Provide the [X, Y] coordinate of the cell's center where the given text is located.  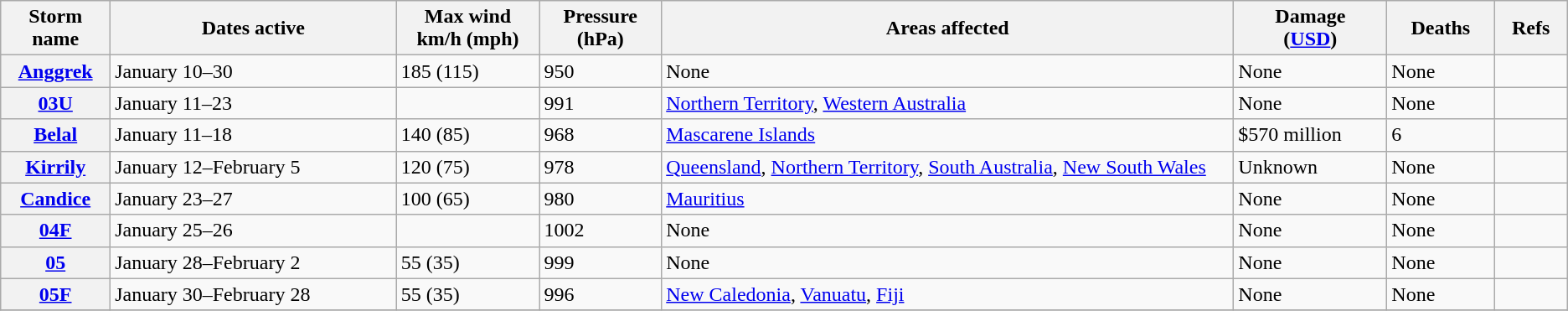
Anggrek [55, 71]
Dates active [254, 29]
Areas affected [948, 29]
Candice [55, 199]
1002 [601, 231]
Max windkm/h (mph) [467, 29]
950 [601, 71]
$570 million [1310, 135]
January 11–23 [254, 103]
Pressure(hPa) [601, 29]
Unknown [1310, 167]
Damage(USD) [1310, 29]
980 [601, 199]
991 [601, 103]
Kirrily [55, 167]
Mauritius [948, 199]
January 28–February 2 [254, 262]
Queensland, Northern Territory, South Australia, New South Wales [948, 167]
6 [1441, 135]
Mascarene Islands [948, 135]
January 12–February 5 [254, 167]
January 25–26 [254, 231]
996 [601, 294]
04F [55, 231]
January 10–30 [254, 71]
999 [601, 262]
Belal [55, 135]
New Caledonia, Vanuatu, Fiji [948, 294]
January 30–February 28 [254, 294]
05F [55, 294]
968 [601, 135]
120 (75) [467, 167]
03U [55, 103]
978 [601, 167]
Deaths [1441, 29]
Refs [1531, 29]
05 [55, 262]
Storm name [55, 29]
January 11–18 [254, 135]
140 (85) [467, 135]
185 (115) [467, 71]
January 23–27 [254, 199]
100 (65) [467, 199]
Northern Territory, Western Australia [948, 103]
